Determine the [x, y] coordinate at the center of the cell enclosing the given text.  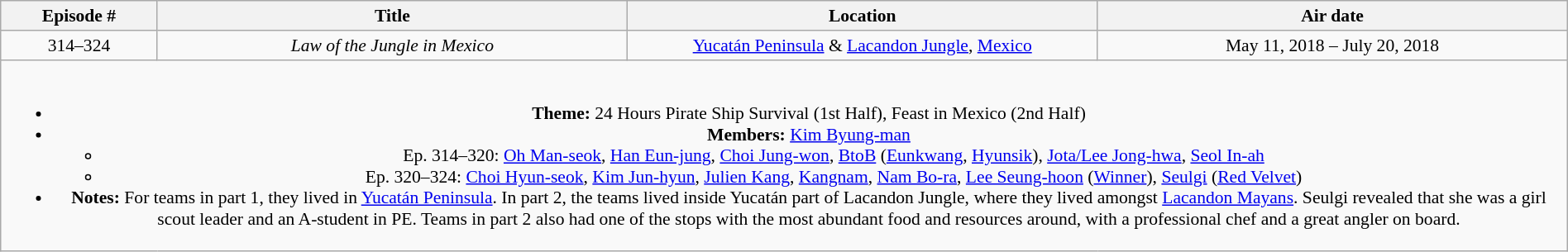
314–324 [79, 45]
Episode # [79, 16]
Yucatán Peninsula & Lacandon Jungle, Mexico [863, 45]
May 11, 2018 – July 20, 2018 [1332, 45]
Air date [1332, 16]
Location [863, 16]
Title [392, 16]
Law of the Jungle in Mexico [392, 45]
